Search for the cell housing the specified text and yield its (x, y) center coordinate. 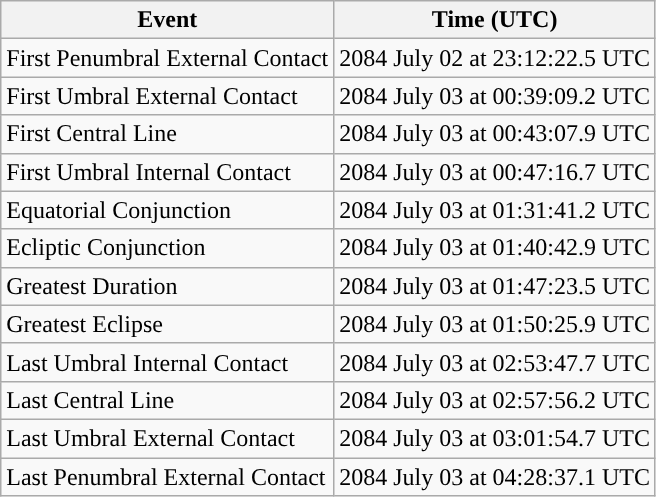
Last Central Line (168, 400)
First Central Line (168, 134)
Event (168, 20)
2084 July 03 at 04:28:37.1 UTC (495, 477)
2084 July 03 at 00:43:07.9 UTC (495, 134)
First Umbral External Contact (168, 96)
2084 July 03 at 01:31:41.2 UTC (495, 210)
2084 July 03 at 01:40:42.9 UTC (495, 248)
Greatest Eclipse (168, 324)
2084 July 03 at 00:39:09.2 UTC (495, 96)
Last Umbral Internal Contact (168, 362)
Greatest Duration (168, 286)
Last Penumbral External Contact (168, 477)
Equatorial Conjunction (168, 210)
2084 July 03 at 03:01:54.7 UTC (495, 438)
Last Umbral External Contact (168, 438)
First Umbral Internal Contact (168, 172)
Time (UTC) (495, 20)
2084 July 03 at 02:53:47.7 UTC (495, 362)
Ecliptic Conjunction (168, 248)
First Penumbral External Contact (168, 58)
2084 July 03 at 01:50:25.9 UTC (495, 324)
2084 July 03 at 01:47:23.5 UTC (495, 286)
2084 July 03 at 00:47:16.7 UTC (495, 172)
2084 July 03 at 02:57:56.2 UTC (495, 400)
2084 July 02 at 23:12:22.5 UTC (495, 58)
